Provide the [X, Y] coordinate of the cell's center where the given text is located.  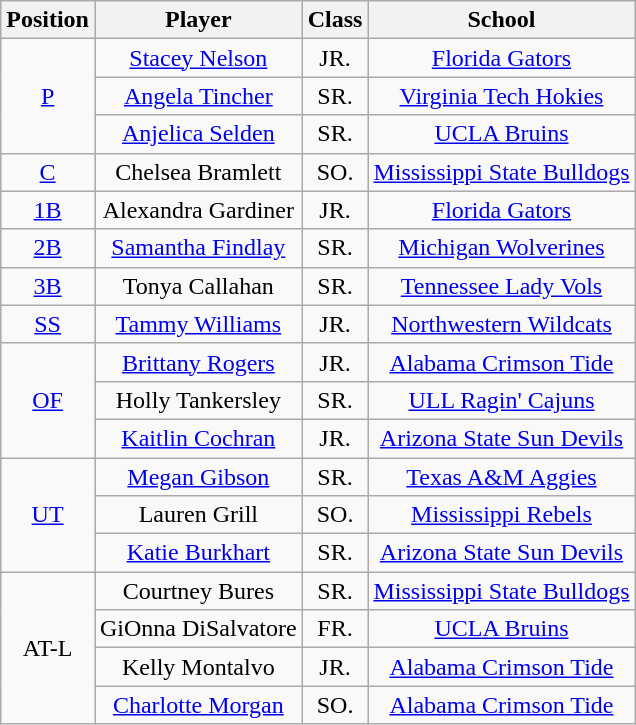
2B [48, 248]
UT [48, 515]
Texas A&M Aggies [502, 477]
Samantha Findlay [198, 248]
Katie Burkhart [198, 553]
Virginia Tech Hokies [502, 96]
AT-L [48, 648]
Player [198, 20]
Kaitlin Cochran [198, 438]
1B [48, 210]
Mississippi Rebels [502, 515]
Position [48, 20]
Tammy Williams [198, 324]
OF [48, 400]
School [502, 20]
Kelly Montalvo [198, 667]
3B [48, 286]
FR. [335, 629]
Chelsea Bramlett [198, 172]
Brittany Rogers [198, 362]
P [48, 96]
Tennessee Lady Vols [502, 286]
Charlotte Morgan [198, 705]
Tonya Callahan [198, 286]
Megan Gibson [198, 477]
Lauren Grill [198, 515]
Stacey Nelson [198, 58]
C [48, 172]
GiOnna DiSalvatore [198, 629]
Alexandra Gardiner [198, 210]
SS [48, 324]
Holly Tankersley [198, 400]
Class [335, 20]
Michigan Wolverines [502, 248]
Anjelica Selden [198, 134]
ULL Ragin' Cajuns [502, 400]
Courtney Bures [198, 591]
Northwestern Wildcats [502, 324]
Angela Tincher [198, 96]
